Pinpoint the cell where the given text exists, returning its [x, y] midpoint coordinate. 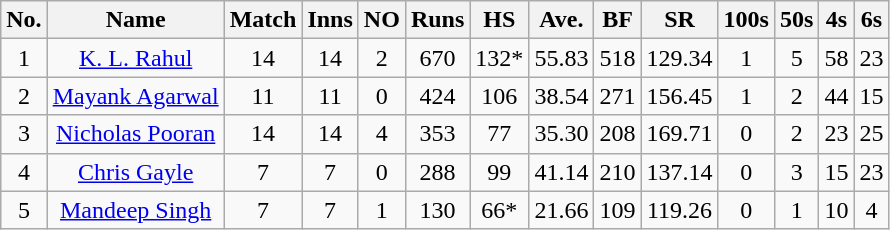
210 [618, 172]
129.34 [680, 58]
Match [263, 20]
Inns [330, 20]
Nicholas Pooran [136, 134]
K. L. Rahul [136, 58]
44 [836, 96]
38.54 [562, 96]
99 [500, 172]
4s [836, 20]
Mandeep Singh [136, 210]
518 [618, 58]
208 [618, 134]
424 [437, 96]
77 [500, 134]
Name [136, 20]
132* [500, 58]
6s [872, 20]
137.14 [680, 172]
21.66 [562, 210]
109 [618, 210]
NO [382, 20]
156.45 [680, 96]
BF [618, 20]
119.26 [680, 210]
SR [680, 20]
50s [796, 20]
353 [437, 134]
25 [872, 134]
10 [836, 210]
130 [437, 210]
288 [437, 172]
106 [500, 96]
Mayank Agarwal [136, 96]
271 [618, 96]
169.71 [680, 134]
66* [500, 210]
55.83 [562, 58]
670 [437, 58]
41.14 [562, 172]
58 [836, 58]
No. [24, 20]
Ave. [562, 20]
HS [500, 20]
Runs [437, 20]
Chris Gayle [136, 172]
100s [746, 20]
35.30 [562, 134]
